Provide the (x, y) coordinate of the cell's center where the given text is located.  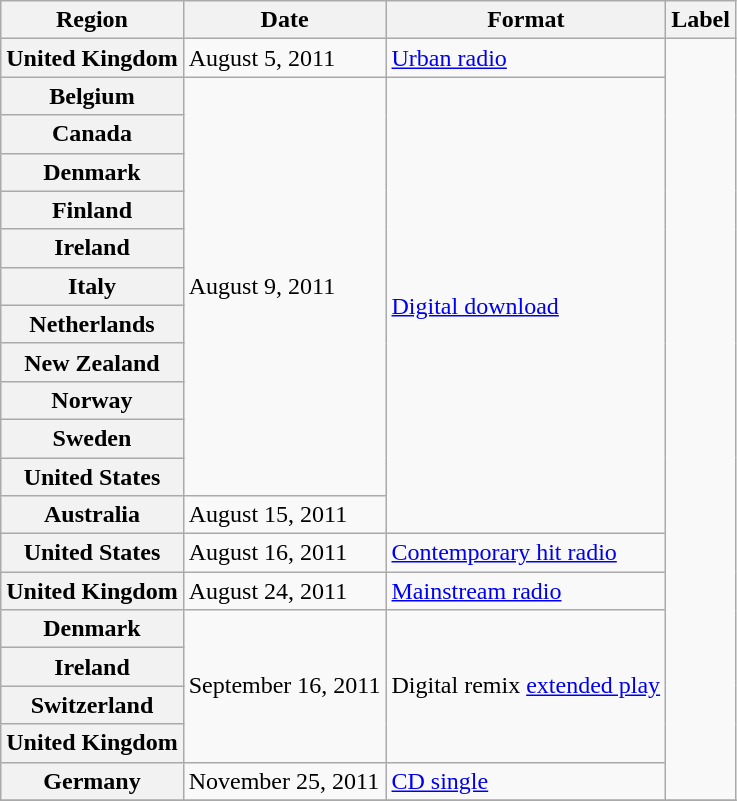
Italy (92, 286)
Germany (92, 781)
Sweden (92, 438)
Digital download (526, 306)
Date (284, 20)
Urban radio (526, 58)
Norway (92, 400)
New Zealand (92, 362)
September 16, 2011 (284, 686)
Belgium (92, 96)
Switzerland (92, 705)
Region (92, 20)
Format (526, 20)
Australia (92, 515)
August 9, 2011 (284, 286)
August 24, 2011 (284, 591)
Netherlands (92, 324)
Canada (92, 134)
November 25, 2011 (284, 781)
Finland (92, 210)
Digital remix extended play (526, 686)
Label (701, 20)
Contemporary hit radio (526, 553)
August 5, 2011 (284, 58)
Mainstream radio (526, 591)
August 15, 2011 (284, 515)
August 16, 2011 (284, 553)
CD single (526, 781)
